Capture the cell that displays the provided text and extract its [X, Y] central coordinate. 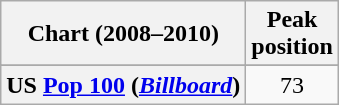
Chart (2008–2010) [124, 34]
73 [292, 85]
Peakposition [292, 34]
US Pop 100 (Billboard) [124, 85]
